Determine the [X, Y] coordinate at the center of the cell enclosing the given text.  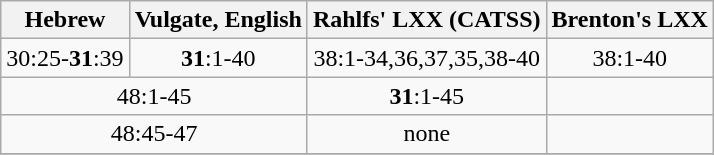
38:1-34,36,37,35,38-40 [426, 58]
Rahlfs' LXX (CATSS) [426, 20]
30:25-31:39 [65, 58]
Brenton's LXX [630, 20]
48:1-45 [154, 96]
Vulgate, English [218, 20]
31:1-40 [218, 58]
31:1-45 [426, 96]
none [426, 134]
38:1-40 [630, 58]
48:45-47 [154, 134]
Hebrew [65, 20]
